Detect which cell encompasses the target text, then output its [x, y] center coordinate. 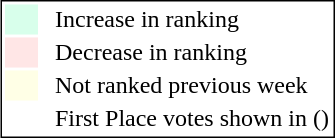
Decrease in ranking [192, 53]
First Place votes shown in () [192, 119]
Increase in ranking [192, 19]
Not ranked previous week [192, 85]
